Determine the [x, y] coordinate at the center of the cell enclosing the given text.  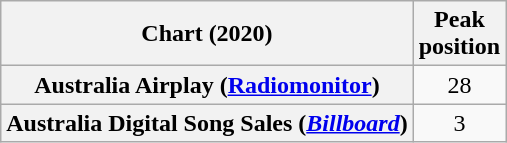
Chart (2020) [207, 34]
Peakposition [459, 34]
3 [459, 123]
Australia Airplay (Radiomonitor) [207, 85]
28 [459, 85]
Australia Digital Song Sales (Billboard) [207, 123]
